Extract the (X, Y) coordinate from the center of the cell holding the provided text.  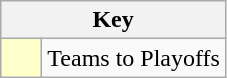
Key (114, 20)
Teams to Playoffs (134, 58)
